Capture the cell that displays the provided text and extract its [X, Y] central coordinate. 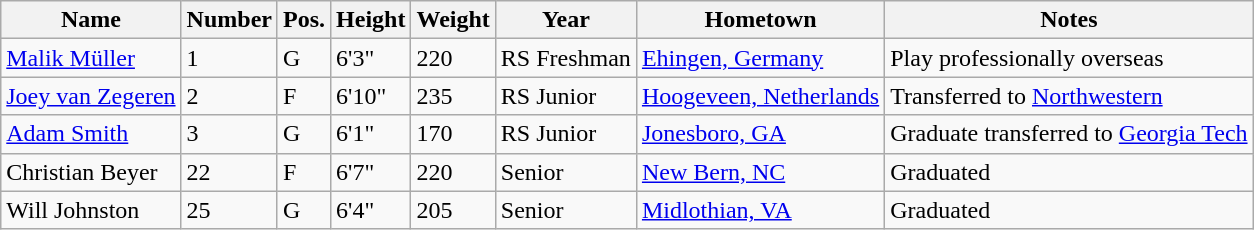
Number [229, 20]
Hoogeveen, Netherlands [760, 96]
Graduate transferred to Georgia Tech [1069, 134]
1 [229, 58]
Adam Smith [91, 134]
22 [229, 172]
Year [566, 20]
RS Freshman [566, 58]
2 [229, 96]
6'7" [371, 172]
Will Johnston [91, 210]
Transferred to Northwestern [1069, 96]
Pos. [304, 20]
Midlothian, VA [760, 210]
6'3" [371, 58]
Notes [1069, 20]
6'10" [371, 96]
6'1" [371, 134]
25 [229, 210]
235 [453, 96]
205 [453, 210]
Play professionally overseas [1069, 58]
Name [91, 20]
170 [453, 134]
3 [229, 134]
Height [371, 20]
Weight [453, 20]
Hometown [760, 20]
Joey van Zegeren [91, 96]
Malik Müller [91, 58]
6'4" [371, 210]
Jonesboro, GA [760, 134]
Christian Beyer [91, 172]
Ehingen, Germany [760, 58]
New Bern, NC [760, 172]
